Provide the [X, Y] coordinate of the cell's center where the given text is located.  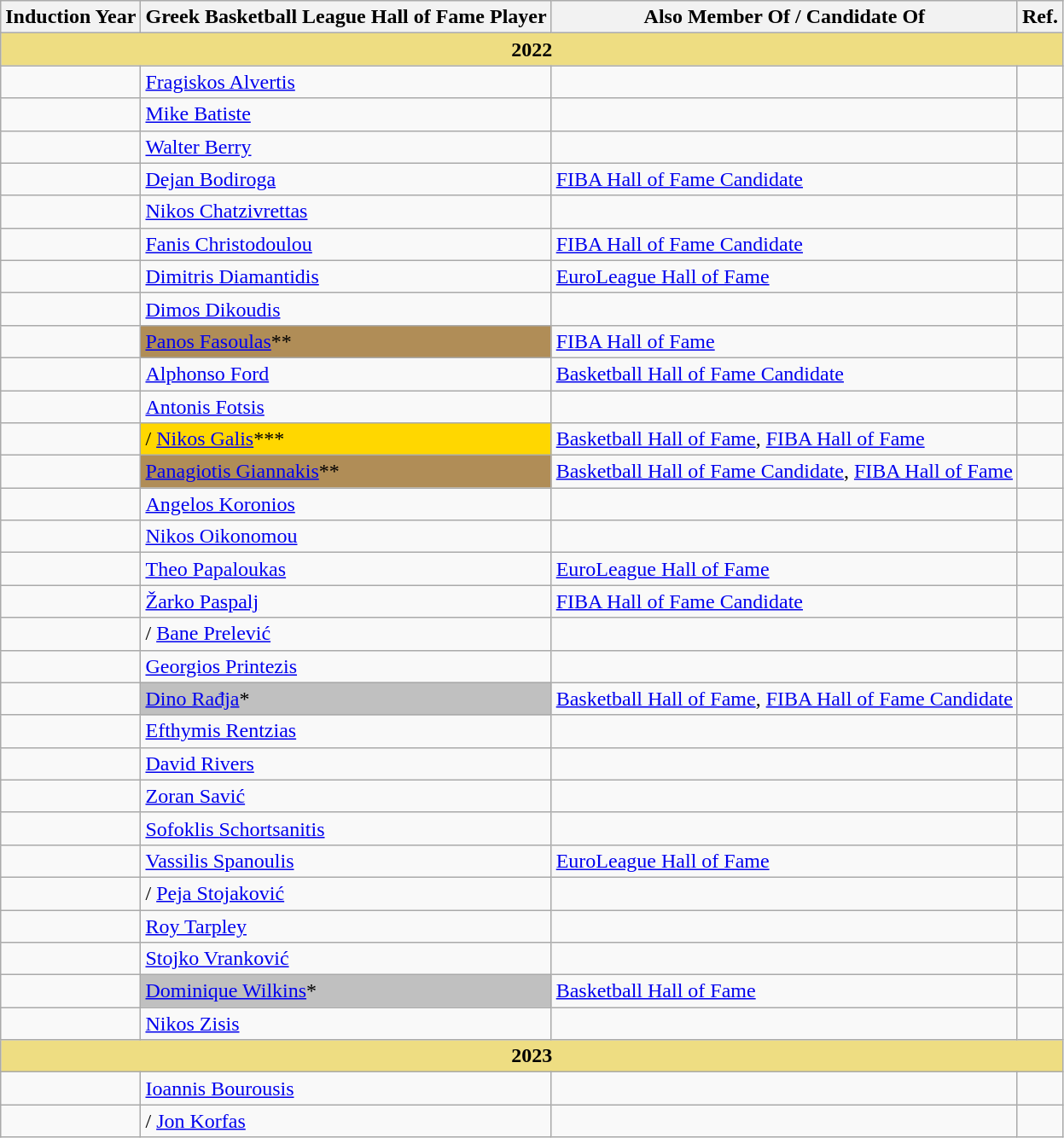
Basketball Hall of Fame, FIBA Hall of Fame [784, 439]
Sofoklis Schortsanitis [346, 828]
Induction Year [71, 17]
Dominique Wilkins* [346, 991]
Fanis Christodoulou [346, 244]
Angelos Koronios [346, 504]
FIBA Hall of Fame [784, 341]
Stojko Vranković [346, 959]
David Rivers [346, 764]
Ioannis Bourousis [346, 1089]
Dimos Dikoudis [346, 309]
/ Bane Prelević [346, 634]
Nikos Zisis [346, 1024]
Also Member Of / Candidate Of [784, 17]
Roy Tarpley [346, 926]
Panagiotis Giannakis** [346, 472]
Alphonso Ford [346, 374]
Efthymis Rentzias [346, 731]
/ Peja Stojaković [346, 893]
Dejan Bodiroga [346, 179]
Vassilis Spanoulis [346, 861]
Walter Berry [346, 147]
Antonis Fotsis [346, 407]
Dimitris Diamantidis [346, 276]
Basketball Hall of Fame, FIBA Hall of Fame Candidate [784, 699]
Panos Fasoulas** [346, 341]
Basketball Hall of Fame Candidate [784, 374]
Theo Papaloukas [346, 569]
Zoran Savić [346, 796]
2023 [532, 1056]
Basketball Hall of Fame [784, 991]
Greek Basketball League Hall of Fame Player [346, 17]
Georgios Printezis [346, 666]
/ Jon Korfas [346, 1121]
Dino Rađja* [346, 699]
Mike Batiste [346, 114]
Fragiskos Alvertis [346, 82]
/ Nikos Galis*** [346, 439]
Nikos Oikonomou [346, 537]
Nikos Chatzivrettas [346, 212]
Ref. [1039, 17]
Basketball Hall of Fame Candidate, FIBA Hall of Fame [784, 472]
Žarko Paspalj [346, 601]
2022 [532, 49]
